Scan for the cell matching the given text and deliver its [X, Y] coordinate at center. 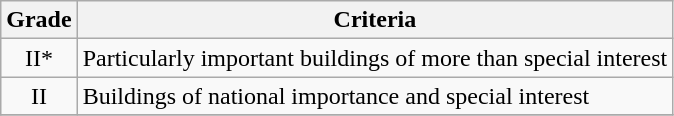
Criteria [375, 20]
Buildings of national importance and special interest [375, 96]
Particularly important buildings of more than special interest [375, 58]
Grade [39, 20]
II [39, 96]
II* [39, 58]
